Identify which cell holds the provided text, then report its (X, Y) central coordinate. 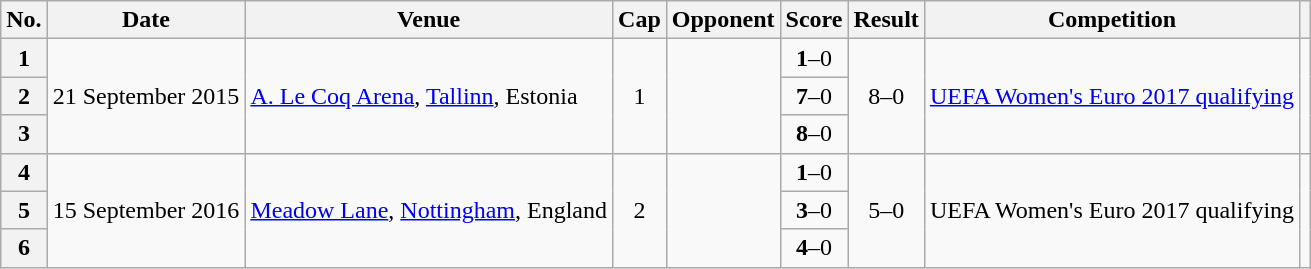
5 (24, 210)
Score (814, 20)
Date (146, 20)
Venue (429, 20)
Meadow Lane, Nottingham, England (429, 210)
4 (24, 172)
4–0 (814, 248)
Competition (1112, 20)
No. (24, 20)
15 September 2016 (146, 210)
3 (24, 134)
6 (24, 248)
21 September 2015 (146, 96)
A. Le Coq Arena, Tallinn, Estonia (429, 96)
3–0 (814, 210)
Cap (640, 20)
7–0 (814, 96)
Result (886, 20)
5–0 (886, 210)
Opponent (723, 20)
